Return the [x, y] coordinate for the center point of the cell that contains the specified text.  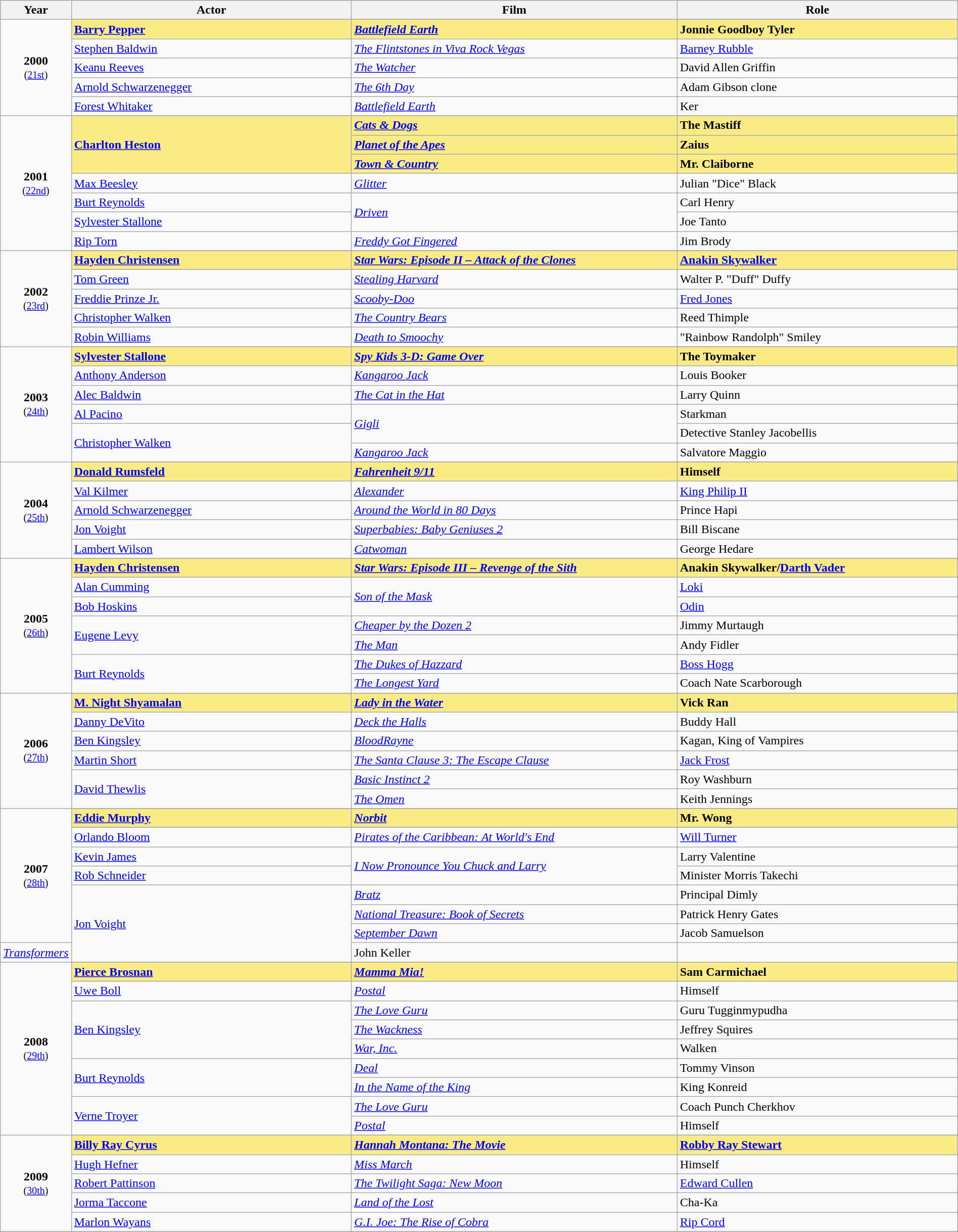
M. Night Shyamalan [211, 702]
Forest Whitaker [211, 106]
The Twilight Saga: New Moon [514, 1183]
Starkman [818, 414]
Bob Hoskins [211, 606]
The Wackness [514, 1029]
I Now Pronounce You Chuck and Larry [514, 866]
David Thewlis [211, 789]
Jimmy Murtaugh [818, 626]
Billy Ray Cyrus [211, 1145]
Cha-Ka [818, 1203]
Kevin James [211, 857]
Deck the Halls [514, 722]
Alan Cumming [211, 587]
2004(25th) [36, 510]
Andy Fidler [818, 645]
Tommy Vinson [818, 1068]
The Santa Clause 3: The Escape Clause [514, 760]
Kagan, King of Vampires [818, 741]
Detective Stanley Jacobellis [818, 433]
Carl Henry [818, 202]
The Country Bears [514, 318]
Town & Country [514, 164]
Mr. Claiborne [818, 164]
In the Name of the King [514, 1087]
The Longest Yard [514, 683]
Spy Kids 3-D: Game Over [514, 356]
2005(26th) [36, 626]
Keith Jennings [818, 798]
The 6th Day [514, 87]
Planet of the Apes [514, 145]
Film [514, 10]
Hugh Hefner [211, 1164]
Salvatore Maggio [818, 452]
Sam Carmichael [818, 972]
Death to Smoochy [514, 337]
Julian "Dice" Black [818, 183]
Adam Gibson clone [818, 87]
Eddie Murphy [211, 818]
Rip Torn [211, 241]
Vick Ran [818, 702]
Stephen Baldwin [211, 49]
2007(28th) [36, 875]
Marlon Wayans [211, 1222]
Around the World in 80 Days [514, 510]
Verne Troyer [211, 1116]
Martin Short [211, 760]
Keanu Reeves [211, 68]
Robin Williams [211, 337]
"Rainbow Randolph" Smiley [818, 337]
Will Turner [818, 837]
Zaius [818, 145]
Alexander [514, 491]
Edward Cullen [818, 1183]
Jacob Samuelson [818, 933]
Superbabies: Baby Geniuses 2 [514, 529]
Freddie Prinze Jr. [211, 299]
Principal Dimly [818, 895]
Fred Jones [818, 299]
Ker [818, 106]
Louis Booker [818, 375]
Joe Tanto [818, 221]
Buddy Hall [818, 722]
Prince Hapi [818, 510]
John Keller [514, 953]
Walter P. "Duff" Duffy [818, 279]
Coach Punch Cherkhov [818, 1106]
Catwoman [514, 548]
Max Beesley [211, 183]
Glitter [514, 183]
Eugene Levy [211, 635]
Odin [818, 606]
Mamma Mia! [514, 972]
The Mastiff [818, 125]
Star Wars: Episode II – Attack of the Clones [514, 260]
September Dawn [514, 933]
2002(23rd) [36, 299]
Roy Washburn [818, 779]
Role [818, 10]
George Hedare [818, 548]
Charlton Heston [211, 145]
2008(29th) [36, 1049]
David Allen Griffin [818, 68]
Barry Pepper [211, 29]
2003(24th) [36, 404]
Tom Green [211, 279]
Jeffrey Squires [818, 1029]
2001(22nd) [36, 183]
Larry Valentine [818, 857]
Robby Ray Stewart [818, 1145]
Norbit [514, 818]
The Flintstones in Viva Rock Vegas [514, 49]
Gigli [514, 423]
Guru Tugginmypudha [818, 1010]
Star Wars: Episode III – Revenge of the Sith [514, 568]
Barney Rubble [818, 49]
Jorma Taccone [211, 1203]
The Toymaker [818, 356]
BloodRayne [514, 741]
Basic Instinct 2 [514, 779]
2006(27th) [36, 750]
Rip Cord [818, 1222]
Year [36, 10]
Bratz [514, 895]
The Watcher [514, 68]
Miss March [514, 1164]
Al Pacino [211, 414]
Transformers [36, 953]
War, Inc. [514, 1049]
G.I. Joe: The Rise of Cobra [514, 1222]
Scooby-Doo [514, 299]
Jonnie Goodboy Tyler [818, 29]
Uwe Boll [211, 991]
King Philip II [818, 491]
Land of the Lost [514, 1203]
The Cat in the Hat [514, 395]
Pierce Brosnan [211, 972]
Boss Hogg [818, 664]
Val Kilmer [211, 491]
National Treasure: Book of Secrets [514, 914]
Minister Morris Takechi [818, 876]
Anakin Skywalker [818, 260]
Freddy Got Fingered [514, 241]
Fahrenheit 9/11 [514, 471]
Orlando Bloom [211, 837]
Cats & Dogs [514, 125]
Jack Frost [818, 760]
Reed Thimple [818, 318]
Alec Baldwin [211, 395]
Cheaper by the Dozen 2 [514, 626]
Anthony Anderson [211, 375]
2009(30th) [36, 1183]
Pirates of the Caribbean: At World's End [514, 837]
Driven [514, 212]
Stealing Harvard [514, 279]
Rob Schneider [211, 876]
Jim Brody [818, 241]
Lambert Wilson [211, 548]
The Omen [514, 798]
Actor [211, 10]
Walken [818, 1049]
The Man [514, 645]
King Konreid [818, 1087]
Coach Nate Scarborough [818, 683]
Son of the Mask [514, 597]
Patrick Henry Gates [818, 914]
Donald Rumsfeld [211, 471]
Robert Pattinson [211, 1183]
2000(21st) [36, 68]
Deal [514, 1068]
The Dukes of Hazzard [514, 664]
Loki [818, 587]
Lady in the Water [514, 702]
Hannah Montana: The Movie [514, 1145]
Mr. Wong [818, 818]
Anakin Skywalker/Darth Vader [818, 568]
Larry Quinn [818, 395]
Bill Biscane [818, 529]
Danny DeVito [211, 722]
